Detect which cell encompasses the target text, then output its [x, y] center coordinate. 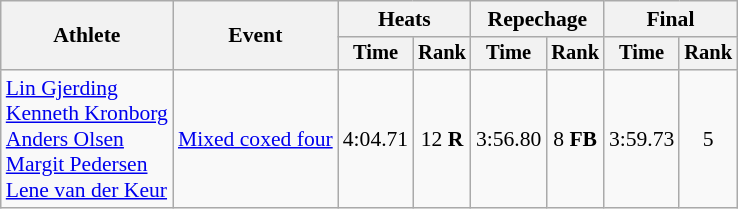
5 [708, 139]
4:04.71 [376, 139]
3:56.80 [508, 139]
Repechage [538, 19]
Heats [404, 19]
Mixed coxed four [256, 139]
8 FB [575, 139]
Athlete [87, 36]
3:59.73 [642, 139]
Event [256, 36]
Lin Gjerding Kenneth Kronborg Anders Olsen Margit Pedersen Lene van der Keur [87, 139]
12 R [442, 139]
Final [670, 19]
